Scan for the cell matching the given text and deliver its (x, y) coordinate at center. 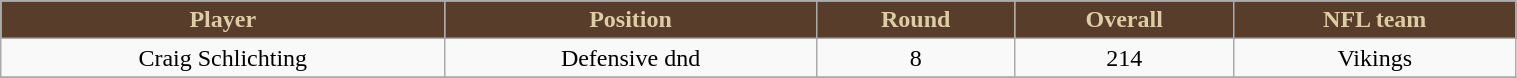
Player (223, 20)
Defensive dnd (630, 58)
Position (630, 20)
214 (1124, 58)
Overall (1124, 20)
Vikings (1374, 58)
Round (916, 20)
8 (916, 58)
Craig Schlichting (223, 58)
NFL team (1374, 20)
